Determine the (x, y) coordinate at the center of the cell enclosing the given text.  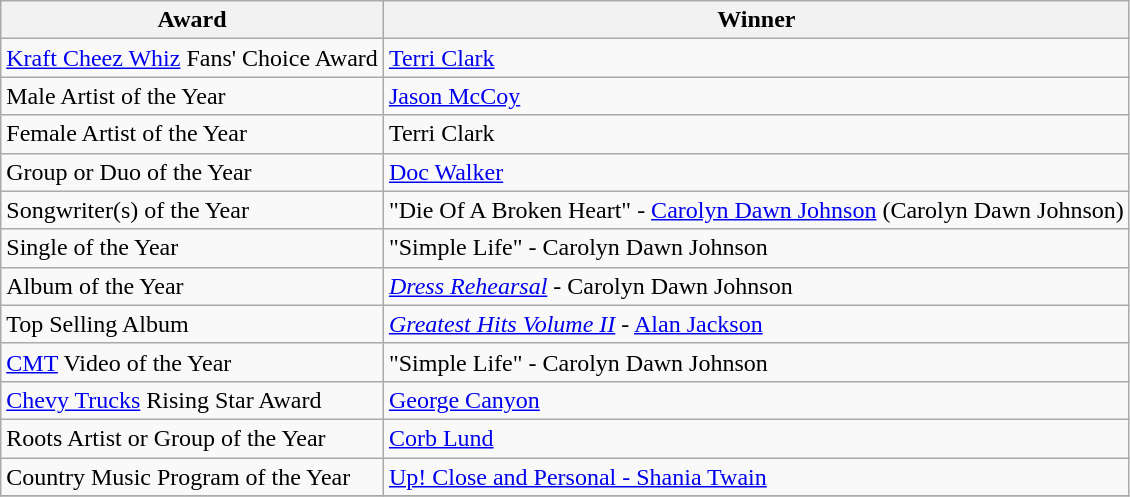
Single of the Year (192, 248)
Group or Duo of the Year (192, 172)
Roots Artist or Group of the Year (192, 438)
Winner (756, 20)
Chevy Trucks Rising Star Award (192, 400)
CMT Video of the Year (192, 362)
Dress Rehearsal - Carolyn Dawn Johnson (756, 286)
Female Artist of the Year (192, 134)
Award (192, 20)
George Canyon (756, 400)
Jason McCoy (756, 96)
Corb Lund (756, 438)
Up! Close and Personal - Shania Twain (756, 477)
Kraft Cheez Whiz Fans' Choice Award (192, 58)
Top Selling Album (192, 324)
Songwriter(s) of the Year (192, 210)
Country Music Program of the Year (192, 477)
Greatest Hits Volume II - Alan Jackson (756, 324)
Male Artist of the Year (192, 96)
"Die Of A Broken Heart" - Carolyn Dawn Johnson (Carolyn Dawn Johnson) (756, 210)
Album of the Year (192, 286)
Doc Walker (756, 172)
